Provide the (x, y) coordinate of the cell's center where the given text is located.  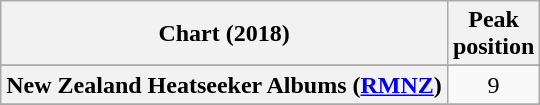
Chart (2018) (224, 34)
New Zealand Heatseeker Albums (RMNZ) (224, 85)
9 (493, 85)
Peakposition (493, 34)
